Output the (X, Y) coordinate of the center of the cell containing the given text.  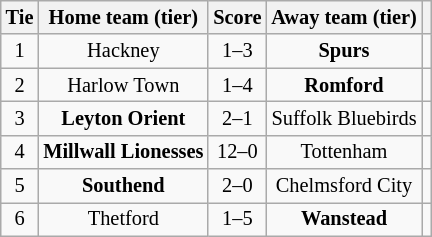
Harlow Town (123, 85)
Suffolk Bluebirds (344, 118)
Hackney (123, 51)
Millwall Lionesses (123, 152)
6 (20, 219)
2–1 (237, 118)
Score (237, 17)
Spurs (344, 51)
Southend (123, 186)
3 (20, 118)
Away team (tier) (344, 17)
Home team (tier) (123, 17)
1 (20, 51)
1–4 (237, 85)
Romford (344, 85)
Tie (20, 17)
Thetford (123, 219)
12–0 (237, 152)
2–0 (237, 186)
Chelmsford City (344, 186)
Tottenham (344, 152)
1–5 (237, 219)
1–3 (237, 51)
4 (20, 152)
2 (20, 85)
Wanstead (344, 219)
5 (20, 186)
Leyton Orient (123, 118)
